Extract the (x, y) coordinate from the center of the cell holding the provided text.  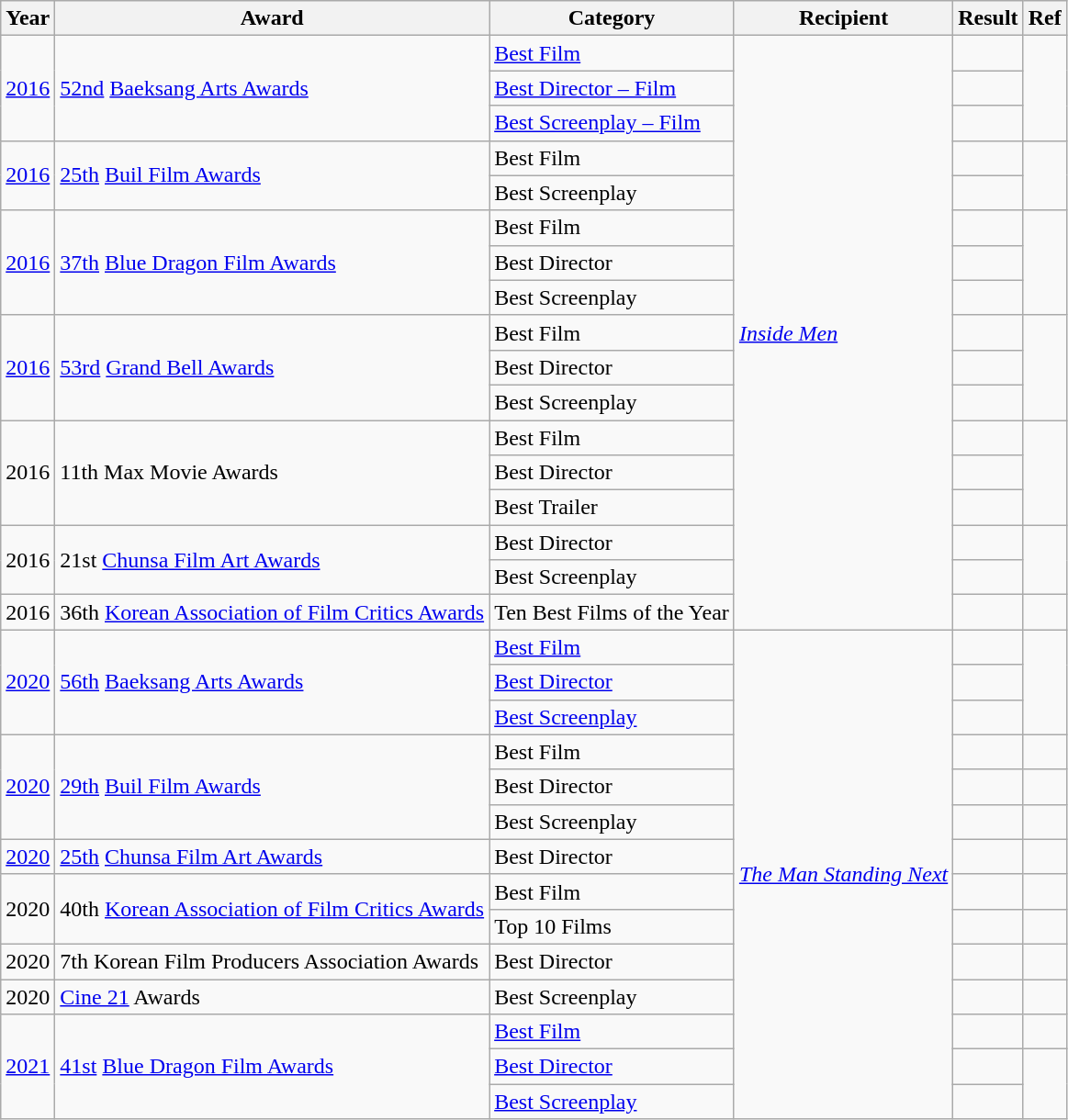
25th Buil Film Awards (272, 175)
Result (988, 18)
Cine 21 Awards (272, 996)
41st Blue Dragon Film Awards (272, 1067)
2021 (28, 1067)
37th Blue Dragon Film Awards (272, 263)
40th Korean Association of Film Critics Awards (272, 909)
Ref (1045, 18)
Ten Best Films of the Year (612, 612)
Inside Men (843, 332)
Recipient (843, 18)
29th Buil Film Awards (272, 787)
Top 10 Films (612, 926)
Best Screenplay – Film (612, 123)
7th Korean Film Producers Association Awards (272, 961)
53rd Grand Bell Awards (272, 367)
Best Director – Film (612, 88)
Year (28, 18)
56th Baeksang Arts Awards (272, 682)
Award (272, 18)
Category (612, 18)
The Man Standing Next (843, 874)
21st Chunsa Film Art Awards (272, 560)
Best Trailer (612, 508)
52nd Baeksang Arts Awards (272, 88)
36th Korean Association of Film Critics Awards (272, 612)
11th Max Movie Awards (272, 473)
25th Chunsa Film Art Awards (272, 857)
